Return the [X, Y] coordinate for the center point of the cell that contains the specified text.  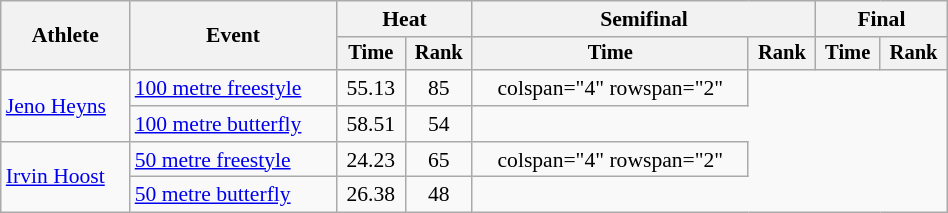
50 metre butterfly [234, 195]
Irvin Hoost [66, 178]
50 metre freestyle [234, 160]
Jeno Heyns [66, 106]
Heat [404, 19]
100 metre freestyle [234, 88]
100 metre butterfly [234, 124]
Athlete [66, 36]
48 [438, 195]
24.23 [370, 160]
85 [438, 88]
65 [438, 160]
58.51 [370, 124]
26.38 [370, 195]
Event [234, 36]
Semifinal [644, 19]
54 [438, 124]
55.13 [370, 88]
Final [882, 19]
